Find where the given text appears and provide that cell's center as [X, Y] coordinate. 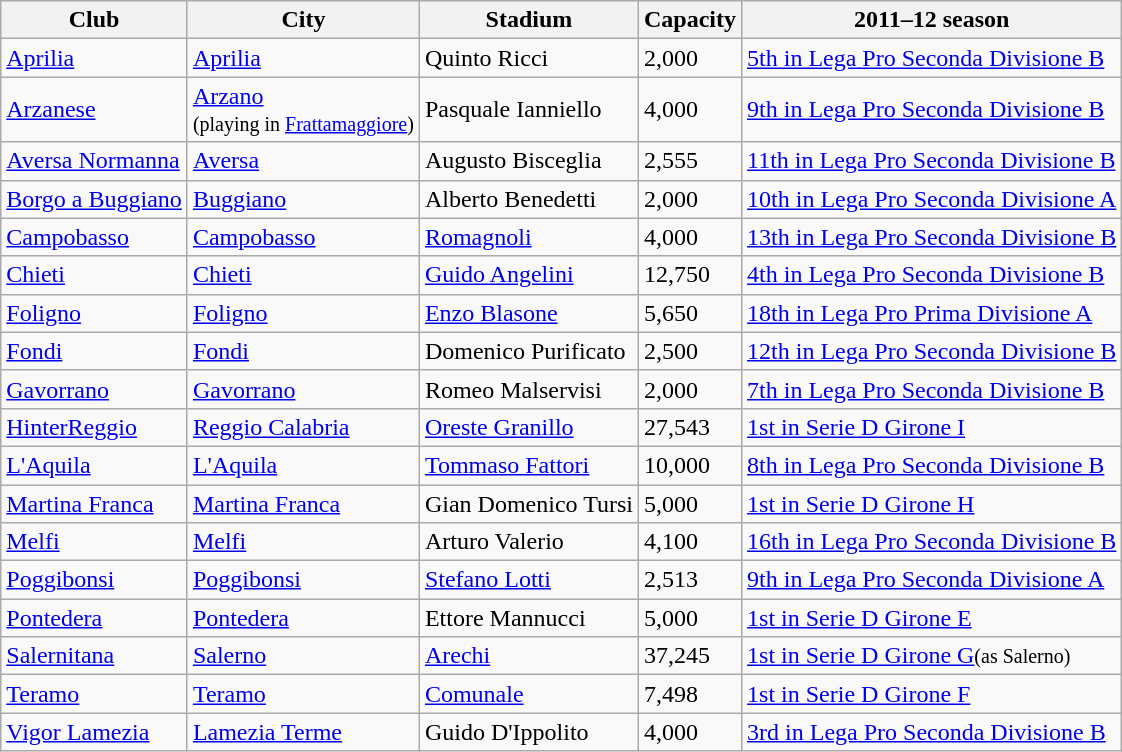
37,245 [690, 656]
3rd in Lega Pro Seconda Divisione B [932, 732]
10th in Lega Pro Seconda Divisione A [932, 199]
5th in Lega Pro Seconda Divisione B [932, 58]
Arzano(playing in Frattamaggiore) [303, 110]
Pasquale Ianniello [528, 110]
9th in Lega Pro Seconda Divisione B [932, 110]
1st in Serie D Girone G(as Salerno) [932, 656]
18th in Lega Pro Prima Divisione A [932, 313]
Borgo a Buggiano [94, 199]
Reggio Calabria [303, 427]
Club [94, 20]
Arturo Valerio [528, 542]
Guido Angelini [528, 275]
5,650 [690, 313]
9th in Lega Pro Seconda Divisione A [932, 580]
Alberto Benedetti [528, 199]
8th in Lega Pro Seconda Divisione B [932, 465]
7th in Lega Pro Seconda Divisione B [932, 389]
Oreste Granillo [528, 427]
16th in Lega Pro Seconda Divisione B [932, 542]
2,500 [690, 351]
Ettore Mannucci [528, 618]
12th in Lega Pro Seconda Divisione B [932, 351]
Romagnoli [528, 237]
Salernitana [94, 656]
Tommaso Fattori [528, 465]
Stadium [528, 20]
Comunale [528, 694]
4,100 [690, 542]
Buggiano [303, 199]
27,543 [690, 427]
12,750 [690, 275]
Quinto Ricci [528, 58]
Romeo Malservisi [528, 389]
Stefano Lotti [528, 580]
Capacity [690, 20]
Lamezia Terme [303, 732]
Salerno [303, 656]
Arechi [528, 656]
11th in Lega Pro Seconda Divisione B [932, 161]
2,513 [690, 580]
Aversa [303, 161]
10,000 [690, 465]
1st in Serie D Girone F [932, 694]
Gian Domenico Tursi [528, 503]
HinterReggio [94, 427]
Aversa Normanna [94, 161]
Domenico Purificato [528, 351]
13th in Lega Pro Seconda Divisione B [932, 237]
Guido D'Ippolito [528, 732]
2011–12 season [932, 20]
Arzanese [94, 110]
4th in Lega Pro Seconda Divisione B [932, 275]
2,555 [690, 161]
1st in Serie D Girone I [932, 427]
7,498 [690, 694]
1st in Serie D Girone E [932, 618]
Augusto Bisceglia [528, 161]
City [303, 20]
Vigor Lamezia [94, 732]
1st in Serie D Girone H [932, 503]
Enzo Blasone [528, 313]
